Return the (x, y) coordinate for the center point of the cell that contains the specified text.  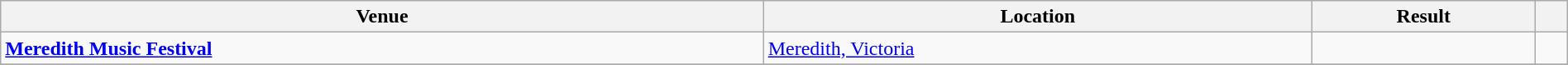
Meredith, Victoria (1037, 48)
Meredith Music Festival (382, 48)
Result (1423, 17)
Venue (382, 17)
Location (1037, 17)
